Output the (x, y) coordinate of the center of the cell containing the given text.  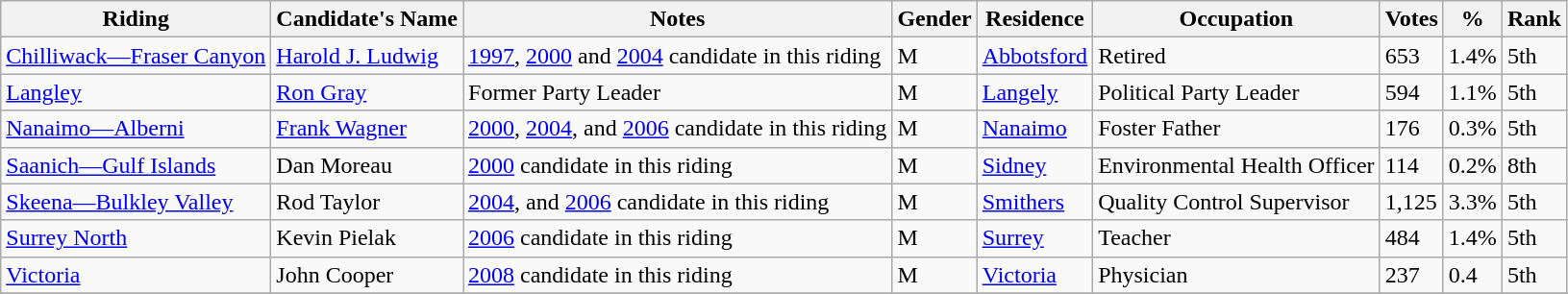
Ron Gray (367, 92)
2004, and 2006 candidate in this riding (678, 202)
2000, 2004, and 2006 candidate in this riding (678, 129)
Rank (1534, 19)
3.3% (1473, 202)
0.3% (1473, 129)
Occupation (1236, 19)
Dan Moreau (367, 165)
Frank Wagner (367, 129)
0.4 (1473, 275)
Environmental Health Officer (1236, 165)
Smithers (1034, 202)
0.2% (1473, 165)
Riding (137, 19)
2006 candidate in this riding (678, 238)
1,125 (1411, 202)
Physician (1236, 275)
237 (1411, 275)
Teacher (1236, 238)
2008 candidate in this riding (678, 275)
Langley (137, 92)
Nanaimo—Alberni (137, 129)
Sidney (1034, 165)
Chilliwack—Fraser Canyon (137, 56)
Abbotsford (1034, 56)
176 (1411, 129)
653 (1411, 56)
Foster Father (1236, 129)
John Cooper (367, 275)
Residence (1034, 19)
484 (1411, 238)
Former Party Leader (678, 92)
Langely (1034, 92)
Kevin Pielak (367, 238)
114 (1411, 165)
Quality Control Supervisor (1236, 202)
Skeena—Bulkley Valley (137, 202)
Votes (1411, 19)
1997, 2000 and 2004 candidate in this riding (678, 56)
Political Party Leader (1236, 92)
Harold J. Ludwig (367, 56)
% (1473, 19)
Notes (678, 19)
Candidate's Name (367, 19)
Saanich—Gulf Islands (137, 165)
Retired (1236, 56)
1.1% (1473, 92)
Surrey North (137, 238)
2000 candidate in this riding (678, 165)
Surrey (1034, 238)
Rod Taylor (367, 202)
Nanaimo (1034, 129)
Gender (934, 19)
8th (1534, 165)
594 (1411, 92)
